Locate the cell with the specified text and output its [X, Y] center coordinate. 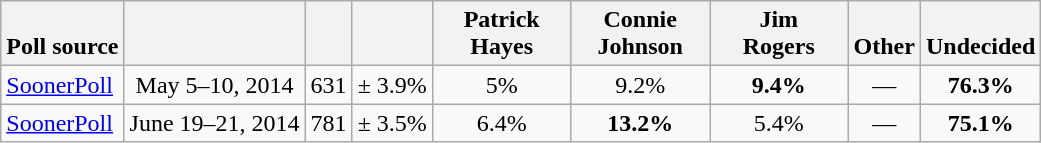
± 3.9% [392, 85]
June 19–21, 2014 [214, 123]
75.1% [980, 123]
5% [502, 85]
ConnieJohnson [640, 34]
Poll source [62, 34]
5.4% [780, 123]
JimRogers [780, 34]
9.2% [640, 85]
± 3.5% [392, 123]
76.3% [980, 85]
9.4% [780, 85]
13.2% [640, 123]
781 [328, 123]
Undecided [980, 34]
Other [884, 34]
PatrickHayes [502, 34]
6.4% [502, 123]
631 [328, 85]
May 5–10, 2014 [214, 85]
